From the cell containing the given text, extract its center point as [x, y] coordinate. 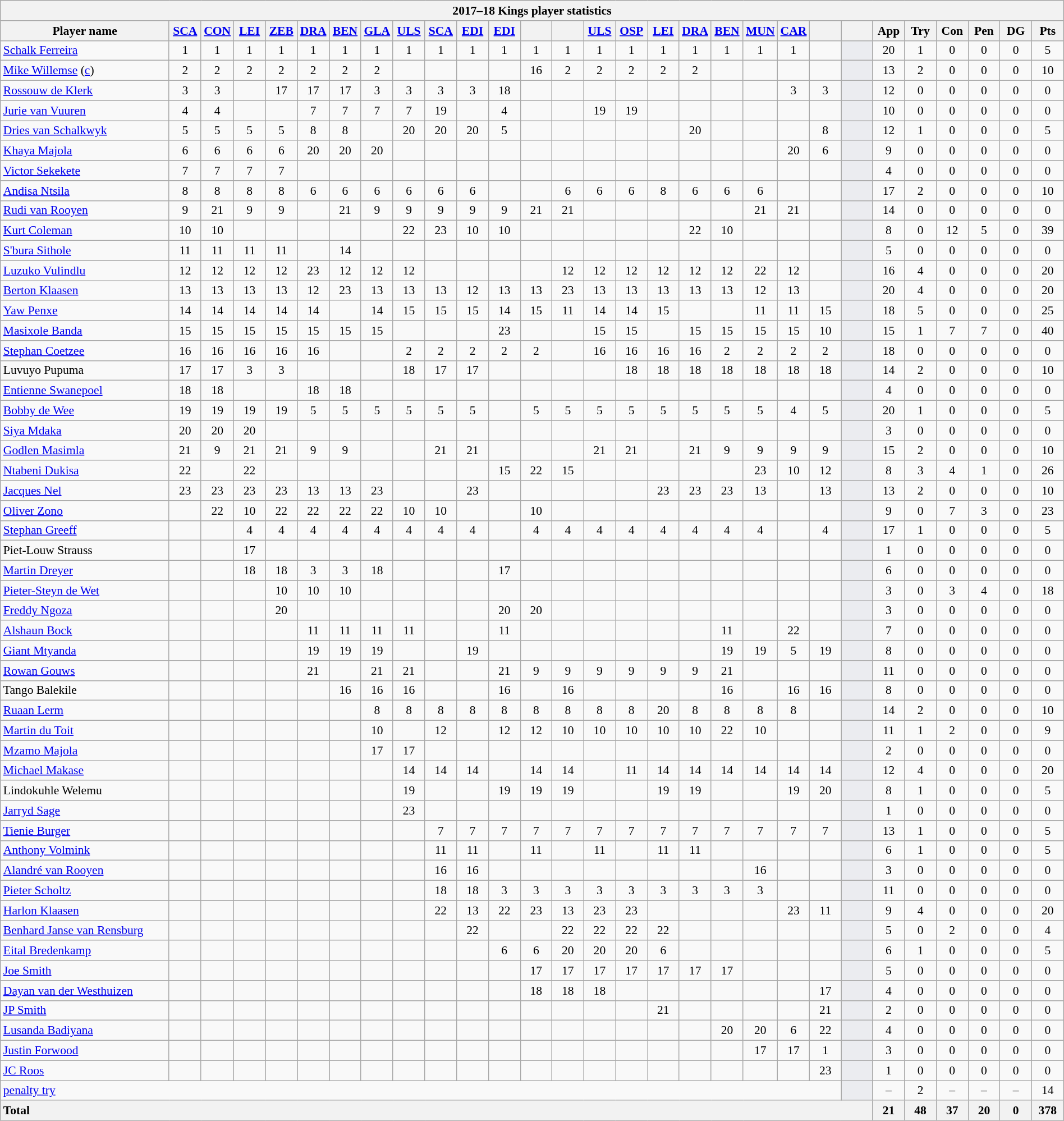
Tienie Burger [85, 831]
CON [217, 31]
Tango Balekile [85, 690]
Giant Mtyanda [85, 651]
Luvuyo Pupuma [85, 370]
Jurie van Vuuren [85, 111]
Con [952, 31]
Stephan Coetzee [85, 351]
Martin Dreyer [85, 571]
Khaya Majola [85, 151]
Harlon Klaasen [85, 910]
25 [1047, 311]
ZEB [282, 31]
Ntabeni Dukisa [85, 471]
Mike Willemse (c) [85, 71]
Justin Forwood [85, 1051]
Alshaun Bock [85, 631]
Dayan van der Westhuizen [85, 991]
Michael Makase [85, 771]
Martin du Toit [85, 731]
40 [1047, 331]
GLA [377, 31]
37 [952, 1111]
DG [1016, 31]
S'bura Sithole [85, 251]
Freddy Ngoza [85, 611]
Andisa Ntsila [85, 191]
Kurt Coleman [85, 231]
Pen [984, 31]
Rowan Gouws [85, 671]
App [889, 31]
378 [1047, 1111]
Berton Klaasen [85, 291]
Player name [85, 31]
Jarryd Sage [85, 811]
Oliver Zono [85, 511]
JC Roos [85, 1070]
Bobby de Wee [85, 411]
Lusanda Badiyana [85, 1031]
Anthony Volmink [85, 850]
Pieter Scholtz [85, 891]
Pieter-Steyn de Wet [85, 591]
Total [437, 1111]
Jacques Nel [85, 491]
OSP [632, 31]
Mzamo Majola [85, 751]
Masixole Banda [85, 331]
Ruaan Lerm [85, 711]
Alandré van Rooyen [85, 871]
Entienne Swanepoel [85, 391]
penalty try [421, 1091]
Stephan Greeff [85, 530]
Godlen Masimla [85, 451]
Lindokuhle Welemu [85, 791]
Luzuko Vulindlu [85, 271]
Try [920, 31]
Piet-Louw Strauss [85, 551]
Joe Smith [85, 971]
Eital Bredenkamp [85, 951]
MUN [760, 31]
2017–18 Kings player statistics [532, 11]
Victor Sekekete [85, 171]
Dries van Schalkwyk [85, 131]
CAR [794, 31]
48 [920, 1111]
Siya Mdaka [85, 431]
26 [1047, 471]
Rudi van Rooyen [85, 211]
Rossouw de Klerk [85, 91]
Pts [1047, 31]
Benhard Janse van Rensburg [85, 931]
39 [1047, 231]
JP Smith [85, 1010]
Yaw Penxe [85, 311]
Schalk Ferreira [85, 51]
